From the cell containing the given text, extract its center point as [X, Y] coordinate. 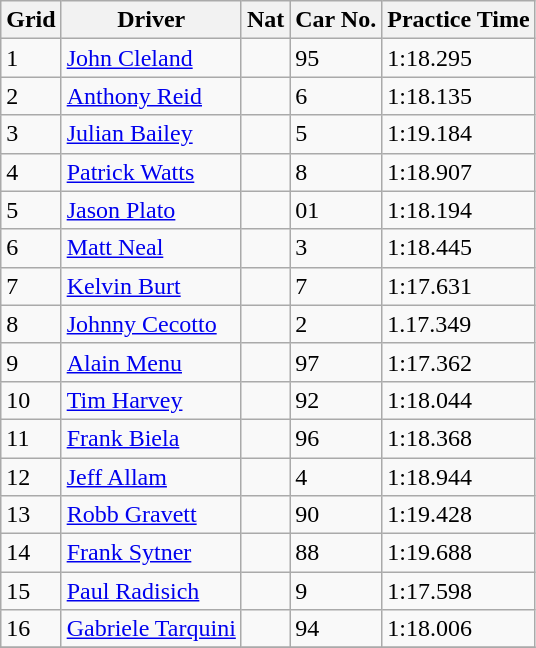
Gabriele Tarquini [151, 629]
Matt Neal [151, 248]
1:19.184 [458, 134]
1:19.428 [458, 515]
1:18.135 [458, 96]
1:18.044 [458, 400]
13 [31, 515]
Car No. [336, 20]
Practice Time [458, 20]
88 [336, 553]
Johnny Cecotto [151, 324]
1 [31, 58]
95 [336, 58]
1:18.295 [458, 58]
Tim Harvey [151, 400]
15 [31, 591]
92 [336, 400]
Frank Biela [151, 438]
1:17.362 [458, 362]
1:17.631 [458, 286]
10 [31, 400]
Julian Bailey [151, 134]
Paul Radisich [151, 591]
94 [336, 629]
1:18.006 [458, 629]
01 [336, 210]
1:18.907 [458, 172]
96 [336, 438]
1.17.349 [458, 324]
1:19.688 [458, 553]
97 [336, 362]
Anthony Reid [151, 96]
Jeff Allam [151, 477]
Alain Menu [151, 362]
Kelvin Burt [151, 286]
Grid [31, 20]
1:18.194 [458, 210]
1:18.368 [458, 438]
12 [31, 477]
Nat [265, 20]
90 [336, 515]
14 [31, 553]
Jason Plato [151, 210]
1:17.598 [458, 591]
1:18.445 [458, 248]
11 [31, 438]
Frank Sytner [151, 553]
1:18.944 [458, 477]
John Cleland [151, 58]
Driver [151, 20]
Patrick Watts [151, 172]
16 [31, 629]
Robb Gravett [151, 515]
